Find where the given text appears and provide that cell's center as [x, y] coordinate. 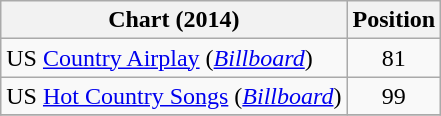
99 [394, 96]
81 [394, 58]
US Hot Country Songs (Billboard) [174, 96]
Position [394, 20]
US Country Airplay (Billboard) [174, 58]
Chart (2014) [174, 20]
